From the cell containing the given text, extract its center point as [X, Y] coordinate. 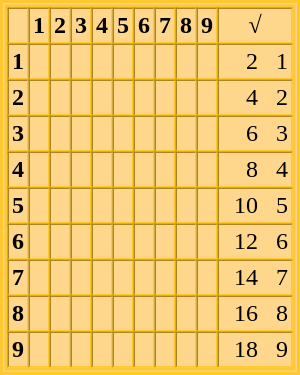
√ [256, 26]
8 4 [256, 170]
18 9 [256, 350]
2 1 [256, 62]
12 6 [256, 242]
6 3 [256, 134]
4 2 [256, 98]
14 7 [256, 278]
16 8 [256, 314]
10 5 [256, 206]
